Scan for the cell matching the given text and deliver its (x, y) coordinate at center. 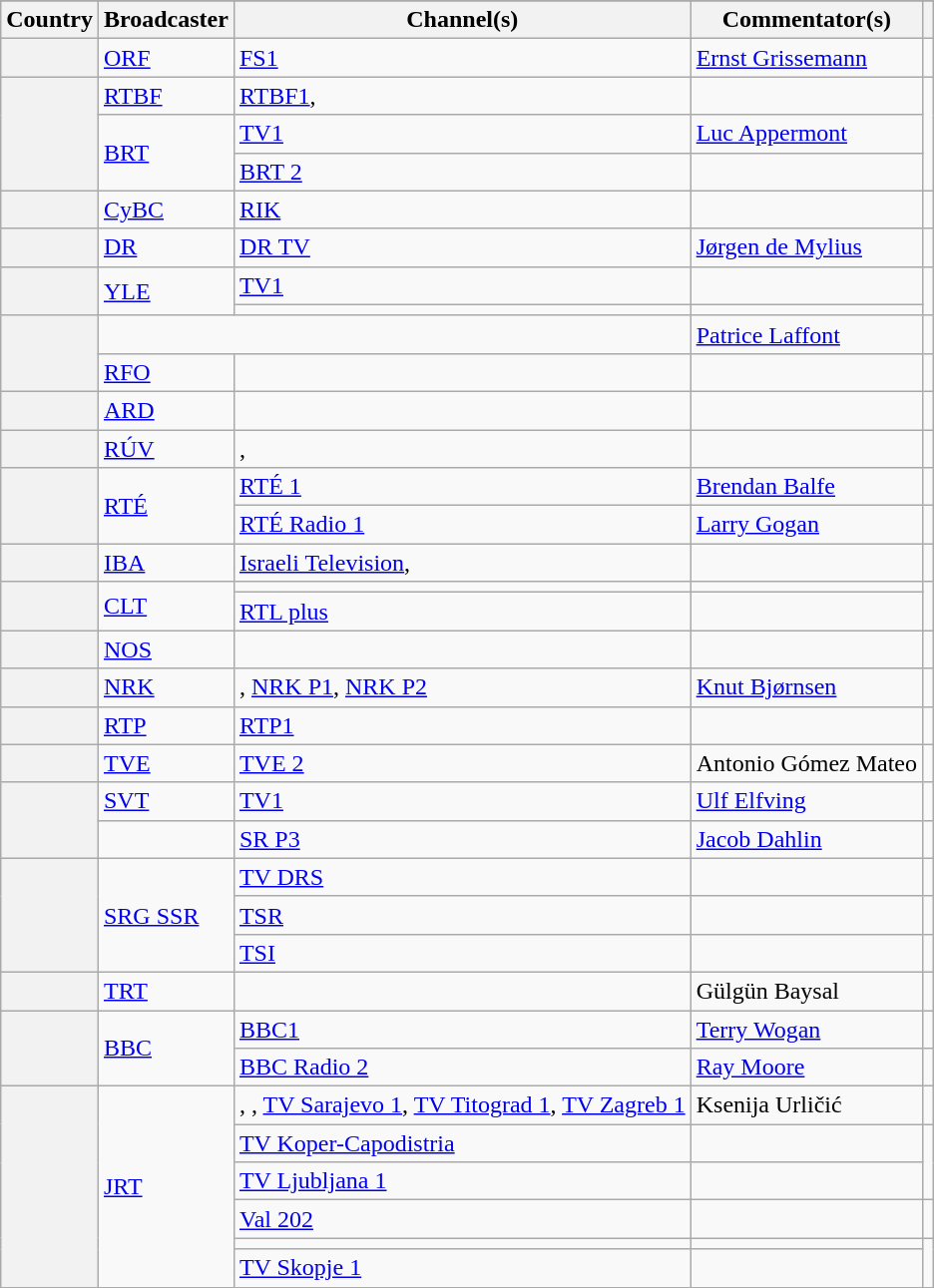
DR TV (462, 247)
NRK (166, 687)
ORF (166, 58)
Jørgen de Mylius (806, 247)
Broadcaster (166, 20)
SVT (166, 801)
TV Ljubljana 1 (462, 1181)
Gülgün Baysal (806, 991)
SRG SSR (166, 915)
Jacob Dahlin (806, 839)
RTL plus (462, 612)
YLE (166, 291)
TSI (462, 953)
ARD (166, 410)
BRT 2 (462, 172)
BBC (166, 1048)
RÚV (166, 448)
TVE 2 (462, 763)
Patrice Laffont (806, 334)
TV Skopje 1 (462, 1268)
SR P3 (462, 839)
RTP (166, 725)
CLT (166, 607)
TSR (462, 915)
Antonio Gómez Mateo (806, 763)
Brendan Balfe (806, 487)
Country (50, 20)
, , TV Sarajevo 1, TV Titograd 1, TV Zagreb 1 (462, 1105)
TV DRS (462, 877)
Ulf Elfving (806, 801)
RTÉ 1 (462, 487)
FS1 (462, 58)
Val 202 (462, 1219)
RTP1 (462, 725)
CyBC (166, 210)
NOS (166, 649)
BRT (166, 153)
TV Koper-Capodistria (462, 1143)
Luc Appermont (806, 134)
RFO (166, 372)
Ray Moore (806, 1068)
Ksenija Urličić (806, 1105)
, (462, 448)
Knut Bjørnsen (806, 687)
RTÉ Radio 1 (462, 525)
JRT (166, 1187)
RTBF (166, 96)
Israeli Television, (462, 563)
IBA (166, 563)
RTÉ (166, 506)
TRT (166, 991)
Channel(s) (462, 20)
Terry Wogan (806, 1029)
DR (166, 247)
BBC Radio 2 (462, 1068)
Commentator(s) (806, 20)
RTBF1, (462, 96)
Larry Gogan (806, 525)
Ernst Grissemann (806, 58)
RIK (462, 210)
BBC1 (462, 1029)
, NRK P1, NRK P2 (462, 687)
TVE (166, 763)
